Provide the (x, y) coordinate of the cell's center where the given text is located.  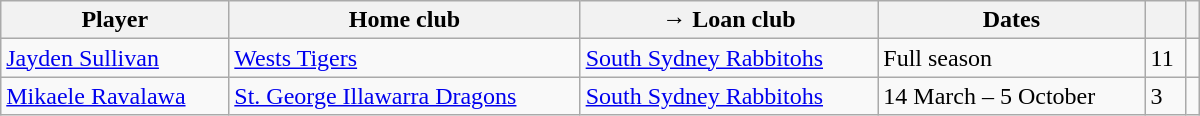
St. George Illawarra Dragons (404, 96)
Dates (1012, 20)
Full season (1012, 58)
→ Loan club (729, 20)
Mikaele Ravalawa (115, 96)
Jayden Sullivan (115, 58)
Player (115, 20)
Home club (404, 20)
3 (1166, 96)
Wests Tigers (404, 58)
11 (1166, 58)
14 March – 5 October (1012, 96)
